Capture the cell that displays the provided text and extract its [x, y] central coordinate. 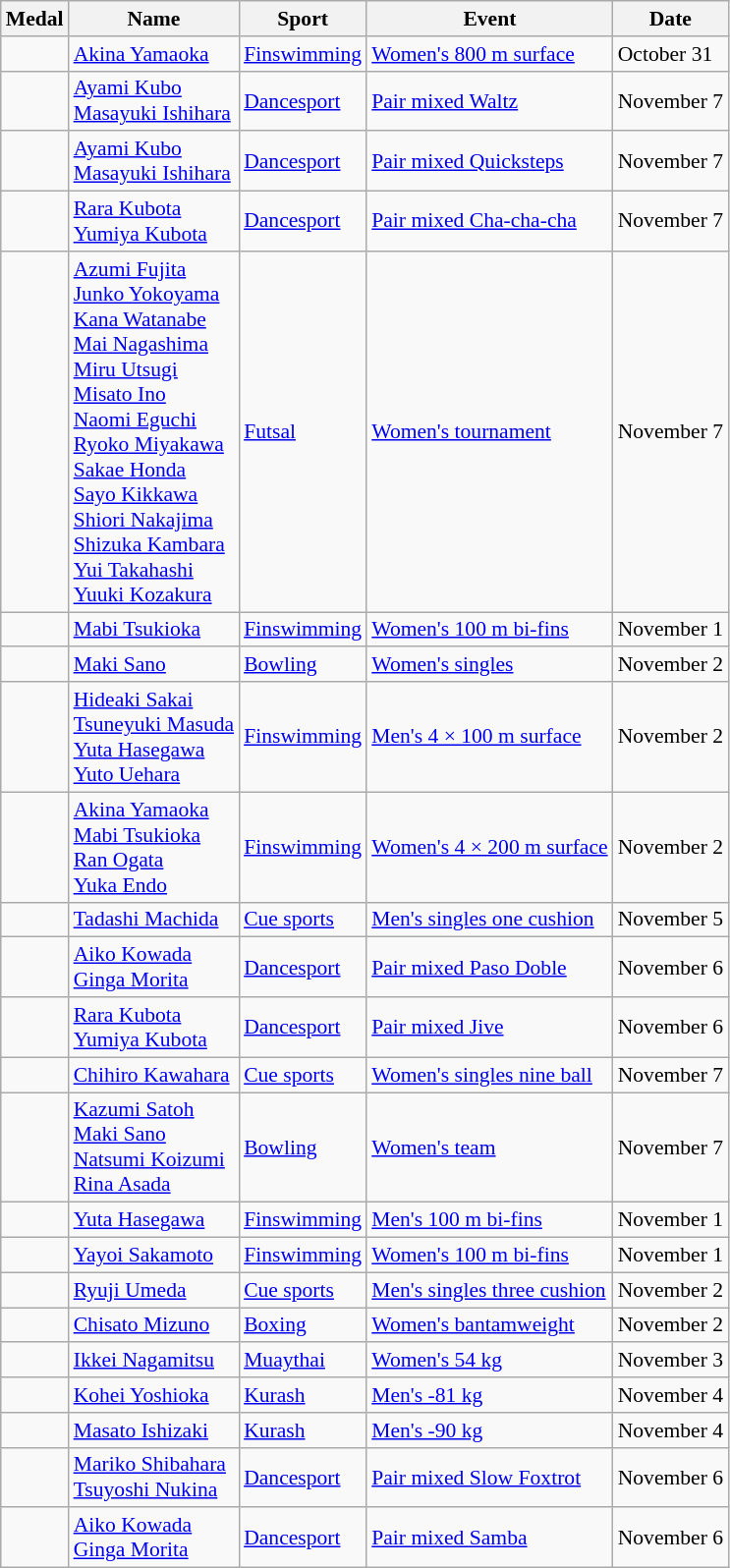
Muaythai [303, 1361]
Sport [303, 19]
Akina Yamaoka [153, 54]
Chisato Mizuno [153, 1325]
Women's 800 m surface [489, 54]
Pair mixed Jive [489, 1028]
Futsal [303, 432]
November 3 [670, 1361]
Hideaki SakaiTsuneyuki MasudaYuta HasegawaYuto Uehara [153, 737]
Medal [35, 19]
Women's bantamweight [489, 1325]
Pair mixed Cha-cha-cha [489, 222]
Ryuji Umeda [153, 1290]
Women's 4 × 200 m surface [489, 847]
Kazumi SatohMaki SanoNatsumi KoizumiRina Asada [153, 1148]
Kohei Yoshioka [153, 1395]
Men's -90 kg [489, 1430]
Men's singles one cushion [489, 920]
Pair mixed Samba [489, 1539]
Men's 100 m bi-fins [489, 1220]
Boxing [303, 1325]
Men's -81 kg [489, 1395]
Yuta Hasegawa [153, 1220]
Women's 54 kg [489, 1361]
Women's singles nine ball [489, 1075]
Men's singles three cushion [489, 1290]
Yayoi Sakamoto [153, 1256]
Mariko ShibaharaTsuyoshi Nukina [153, 1478]
Tadashi Machida [153, 920]
Event [489, 19]
Women's team [489, 1148]
Date [670, 19]
Pair mixed Paso Doble [489, 967]
Masato Ishizaki [153, 1430]
Maki Sano [153, 665]
Pair mixed Waltz [489, 100]
Akina YamaokaMabi TsukiokaRan OgataYuka Endo [153, 847]
Mabi Tsukioka [153, 630]
Name [153, 19]
October 31 [670, 54]
November 5 [670, 920]
Pair mixed Slow Foxtrot [489, 1478]
Pair mixed Quicksteps [489, 161]
Women's singles [489, 665]
Chihiro Kawahara [153, 1075]
Ikkei Nagamitsu [153, 1361]
Women's tournament [489, 432]
Men's 4 × 100 m surface [489, 737]
